Locate the cell with the specified text and output its [X, Y] center coordinate. 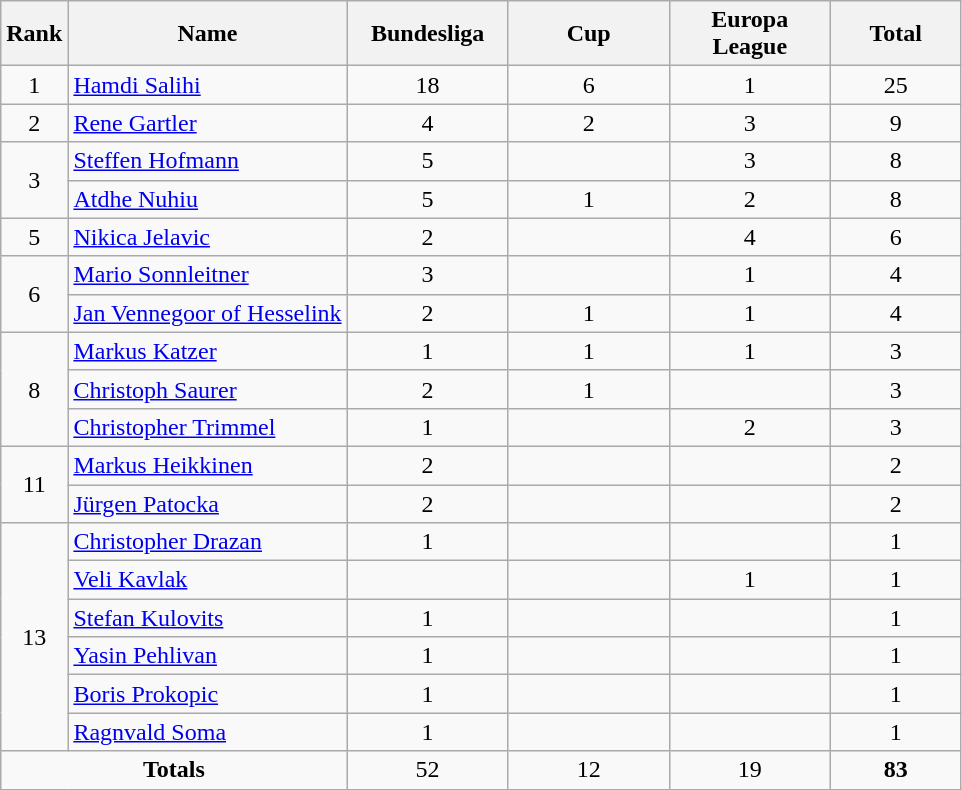
Nikica Jelavic [208, 237]
18 [428, 85]
Name [208, 34]
Christopher Drazan [208, 542]
Christopher Trimmel [208, 427]
Totals [174, 770]
Rene Gartler [208, 123]
12 [588, 770]
19 [750, 770]
Europa League [750, 34]
13 [34, 637]
Jürgen Patocka [208, 503]
11 [34, 484]
Jan Vennegoor of Hesselink [208, 313]
Markus Heikkinen [208, 465]
52 [428, 770]
Boris Prokopic [208, 694]
Veli Kavlak [208, 580]
Markus Katzer [208, 351]
Yasin Pehlivan [208, 656]
Total [896, 34]
Atdhe Nuhiu [208, 199]
Bundesliga [428, 34]
Christoph Saurer [208, 389]
Cup [588, 34]
83 [896, 770]
Stefan Kulovits [208, 618]
Steffen Hofmann [208, 161]
Mario Sonnleitner [208, 275]
25 [896, 85]
Hamdi Salihi [208, 85]
9 [896, 123]
Ragnvald Soma [208, 732]
Rank [34, 34]
